Capture the cell that displays the provided text and extract its (x, y) central coordinate. 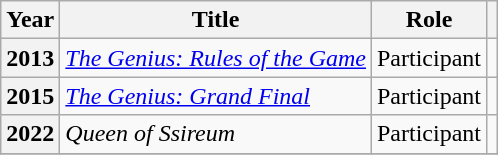
Queen of Ssireum (216, 134)
2013 (30, 58)
The Genius: Rules of the Game (216, 58)
The Genius: Grand Final (216, 96)
2015 (30, 96)
Year (30, 20)
Title (216, 20)
Role (428, 20)
2022 (30, 134)
